Identify which cell holds the provided text, then report its [X, Y] central coordinate. 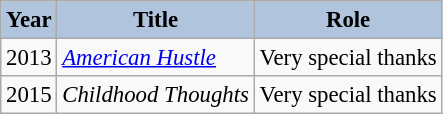
Childhood Thoughts [156, 95]
Title [156, 20]
Role [348, 20]
2013 [29, 58]
American Hustle [156, 58]
2015 [29, 95]
Year [29, 20]
